Scan for the cell matching the given text and deliver its [X, Y] coordinate at center. 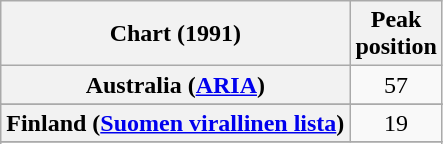
57 [396, 85]
Finland (Suomen virallinen lista) [176, 123]
Peakposition [396, 34]
19 [396, 123]
Australia (ARIA) [176, 85]
Chart (1991) [176, 34]
